Determine the [x, y] coordinate at the center of the cell enclosing the given text.  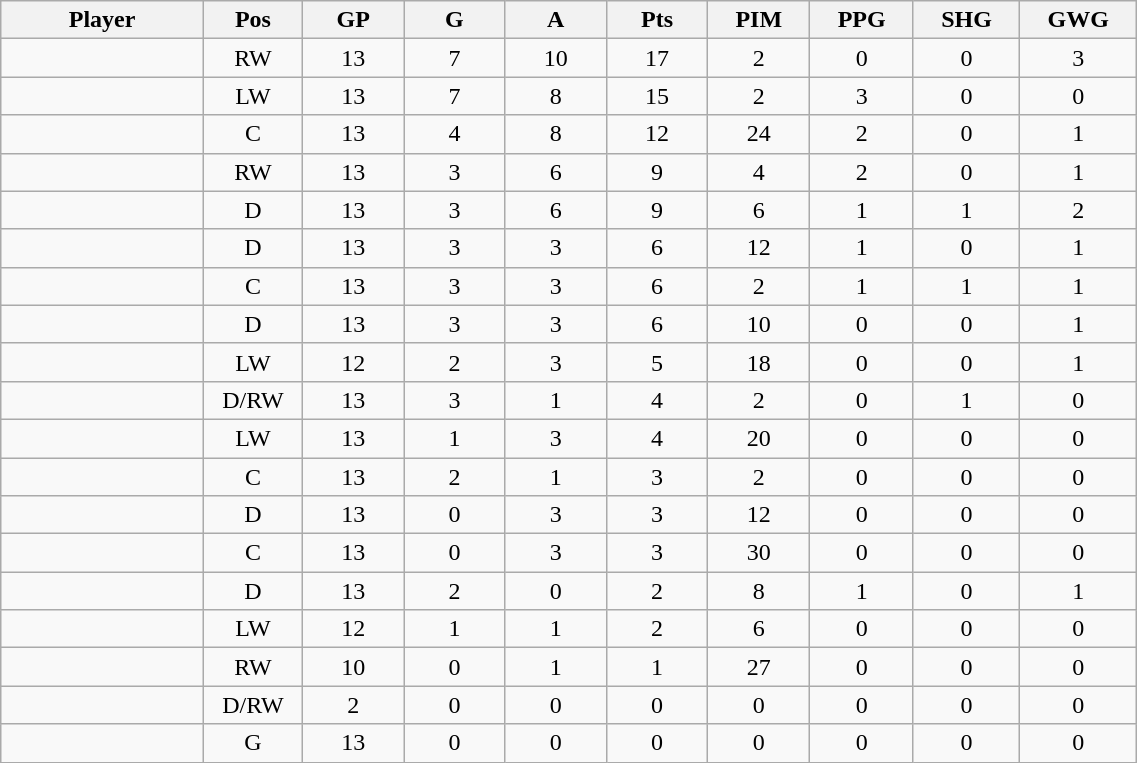
PPG [862, 20]
Pos [252, 20]
Pts [656, 20]
17 [656, 58]
15 [656, 96]
24 [759, 134]
Player [102, 20]
A [556, 20]
27 [759, 667]
20 [759, 438]
18 [759, 362]
GP [352, 20]
30 [759, 553]
PIM [759, 20]
GWG [1078, 20]
5 [656, 362]
SHG [966, 20]
